Locate the cell with the specified text and output its (x, y) center coordinate. 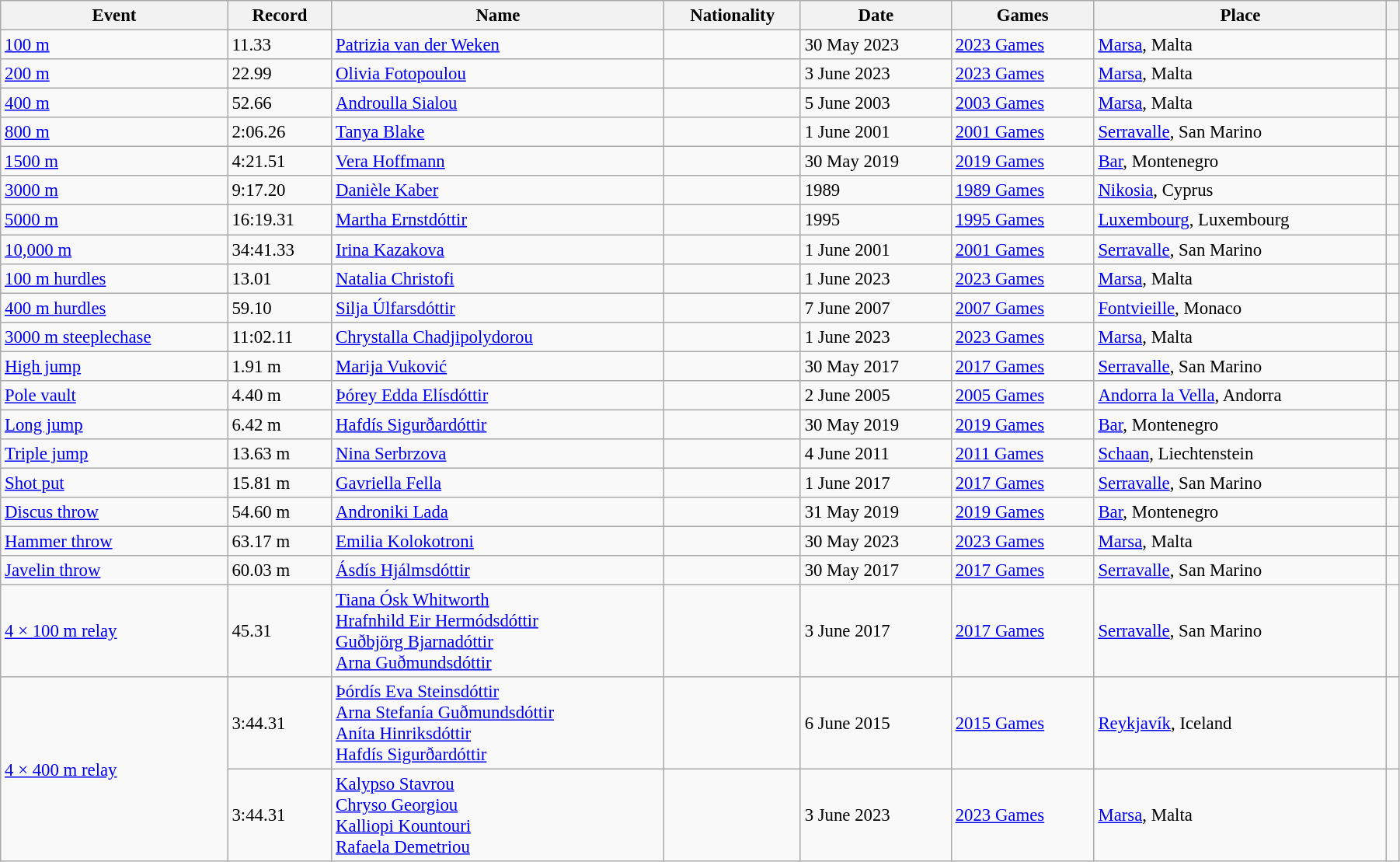
54.60 m (280, 512)
Long jump (114, 424)
Games (1022, 16)
Danièle Kaber (498, 190)
Fontvieille, Monaco (1240, 308)
22.99 (280, 74)
Name (498, 16)
Gavriella Fella (498, 483)
Ásdís Hjálmsdóttir (498, 571)
5000 m (114, 220)
200 m (114, 74)
1989 (876, 190)
Nina Serbrzova (498, 454)
13.63 m (280, 454)
Emilia Kolokotroni (498, 542)
Event (114, 16)
Patrizia van der Weken (498, 45)
9:17.20 (280, 190)
Shot put (114, 483)
16:19.31 (280, 220)
31 May 2019 (876, 512)
2005 Games (1022, 396)
2011 Games (1022, 454)
Javelin throw (114, 571)
1995 (876, 220)
6.42 m (280, 424)
Irina Kazakova (498, 250)
52.66 (280, 103)
4 × 100 m relay (114, 631)
60.03 m (280, 571)
Discus throw (114, 512)
Nationality (732, 16)
45.31 (280, 631)
4.40 m (280, 396)
63.17 m (280, 542)
2007 Games (1022, 308)
Silja Úlfarsdóttir (498, 308)
1995 Games (1022, 220)
800 m (114, 132)
Tanya Blake (498, 132)
Martha Ernstdóttir (498, 220)
Reykjavík, Iceland (1240, 723)
3 June 2017 (876, 631)
2015 Games (1022, 723)
4 × 400 m relay (114, 770)
13.01 (280, 278)
400 m (114, 103)
3000 m (114, 190)
Luxembourg, Luxembourg (1240, 220)
400 m hurdles (114, 308)
Vera Hoffmann (498, 162)
Hafdís Sigurðardóttir (498, 424)
Tiana Ósk WhitworthHrafnhild Eir HermódsdóttirGuðbjörg BjarnadóttirArna Guðmundsdóttir (498, 631)
Hammer throw (114, 542)
11.33 (280, 45)
Nikosia, Cyprus (1240, 190)
Andorra la Vella, Andorra (1240, 396)
34:41.33 (280, 250)
Natalia Christofi (498, 278)
1989 Games (1022, 190)
Þórdís Eva SteinsdóttirArna Stefanía GuðmundsdóttirAníta HinriksdóttirHafdís Sigurðardóttir (498, 723)
1 June 2017 (876, 483)
100 m hurdles (114, 278)
Date (876, 16)
Marija Vuković (498, 366)
Chrystalla Chadjipolydorou (498, 337)
Pole vault (114, 396)
7 June 2007 (876, 308)
15.81 m (280, 483)
Androniki Lada (498, 512)
Schaan, Liechtenstein (1240, 454)
High jump (114, 366)
10,000 m (114, 250)
2 June 2005 (876, 396)
Kalypso StavrouChryso GeorgiouKalliopi KountouriRafaela Demetriou (498, 816)
2003 Games (1022, 103)
Þórey Edda Elísdóttir (498, 396)
4 June 2011 (876, 454)
59.10 (280, 308)
Triple jump (114, 454)
Record (280, 16)
Androulla Sialou (498, 103)
4:21.51 (280, 162)
2:06.26 (280, 132)
Place (1240, 16)
3000 m steeplechase (114, 337)
11:02.11 (280, 337)
100 m (114, 45)
1.91 m (280, 366)
5 June 2003 (876, 103)
1500 m (114, 162)
Olivia Fotopoulou (498, 74)
6 June 2015 (876, 723)
